Extract the [X, Y] coordinate from the center of the cell holding the provided text.  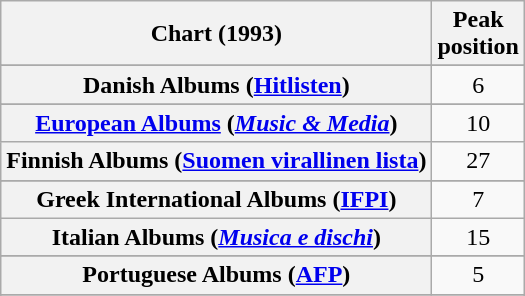
Italian Albums (Musica e dischi) [216, 237]
6 [478, 85]
Finnish Albums (Suomen virallinen lista) [216, 161]
Peakposition [478, 34]
27 [478, 161]
Danish Albums (Hitlisten) [216, 85]
Greek International Albums (IFPI) [216, 199]
Chart (1993) [216, 34]
Portuguese Albums (AFP) [216, 275]
7 [478, 199]
European Albums (Music & Media) [216, 123]
5 [478, 275]
10 [478, 123]
15 [478, 237]
